Output the (X, Y) coordinate of the center of the cell containing the given text.  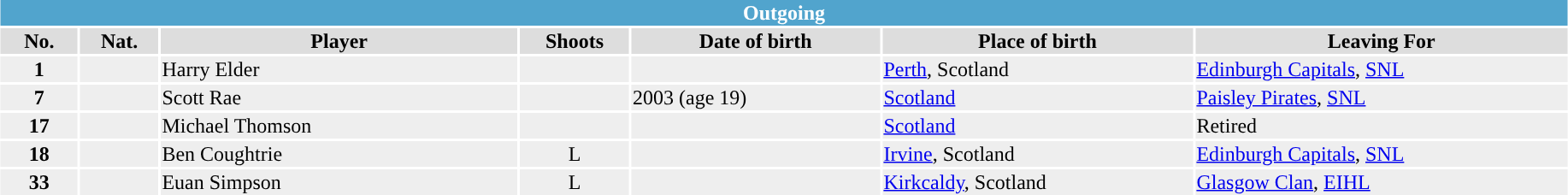
Nat. (120, 41)
Glasgow Clan, EIHL (1382, 182)
Irvine, Scotland (1038, 154)
Leaving For (1382, 41)
Kirkcaldy, Scotland (1038, 182)
Place of birth (1038, 41)
Euan Simpson (339, 182)
Outgoing (783, 13)
Player (339, 41)
7 (39, 97)
Retired (1382, 126)
33 (39, 182)
Paisley Pirates, SNL (1382, 97)
Michael Thomson (339, 126)
Date of birth (755, 41)
No. (39, 41)
Harry Elder (339, 69)
18 (39, 154)
Perth, Scotland (1038, 69)
17 (39, 126)
1 (39, 69)
Shoots (575, 41)
Scott Rae (339, 97)
Ben Coughtrie (339, 154)
2003 (age 19) (755, 97)
